Extract the [x, y] coordinate from the center of the cell holding the provided text.  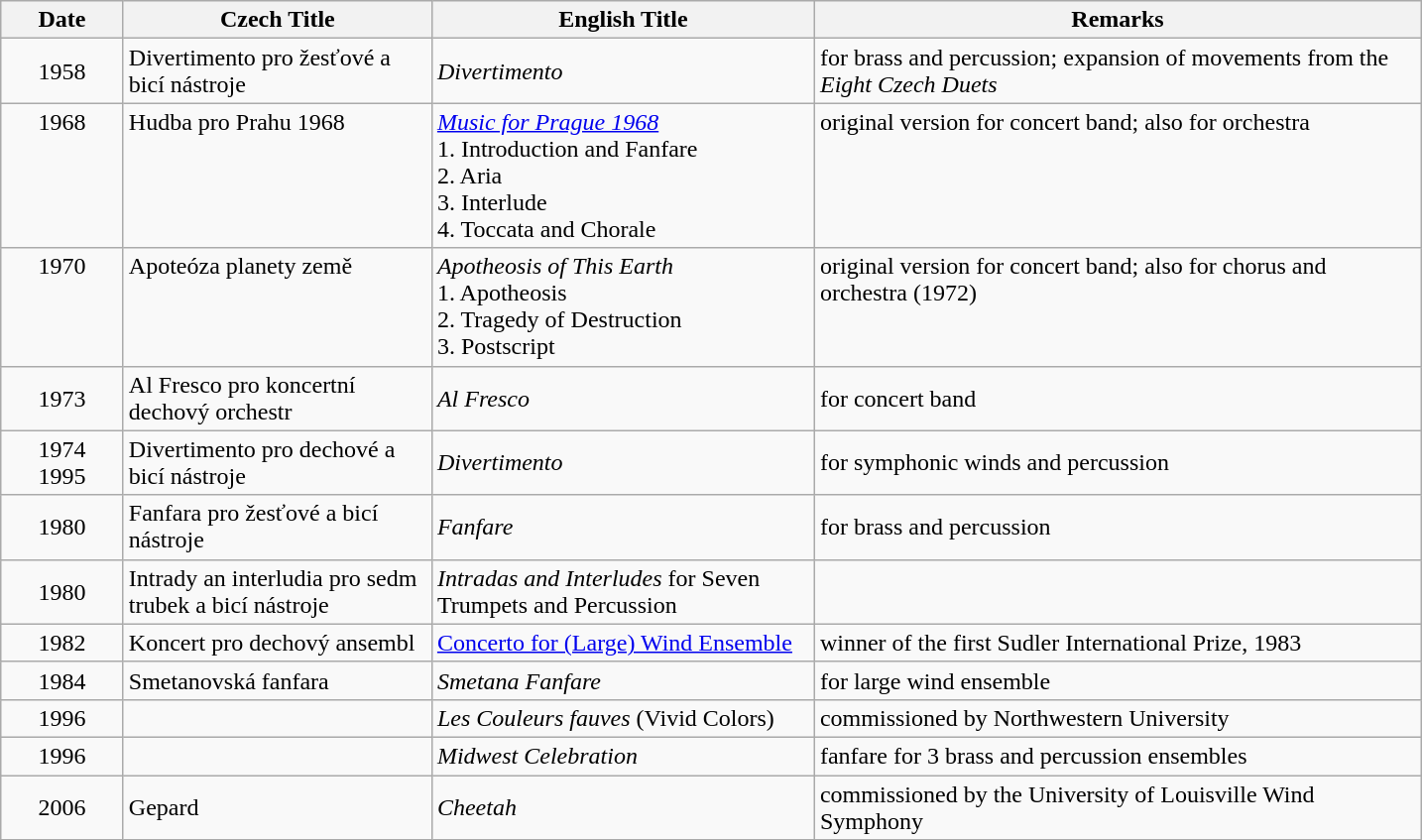
Divertimento pro dechové a bicí nástroje [278, 462]
Al Fresco pro koncertní dechový orchestr [278, 399]
original version for concert band; also for chorus and orchestra (1972) [1117, 307]
Concerto for (Large) Wind Ensemble [623, 643]
commissioned by the University of Louisville Wind Symphony [1117, 807]
1973 [62, 399]
fanfare for 3 brass and percussion ensembles [1117, 756]
Remarks [1117, 20]
Intrady an interludia pro sedm trubek a bicí nástroje [278, 591]
Koncert pro dechový ansembl [278, 643]
1974 1995 [62, 462]
for large wind ensemble [1117, 680]
Midwest Celebration [623, 756]
Hudba pro Prahu 1968 [278, 176]
1958 [62, 71]
English Title [623, 20]
for concert band [1117, 399]
Divertimento pro žesťové a bicí nástroje [278, 71]
Fanfare [623, 528]
Fanfara pro žesťové a bicí nástroje [278, 528]
for symphonic winds and percussion [1117, 462]
Al Fresco [623, 399]
winner of the first Sudler International Prize, 1983 [1117, 643]
Smetanovská fanfara [278, 680]
1970 [62, 307]
Apotheosis of This Earth 1. Apotheosis 2. Tragedy of Destruction 3. Postscript [623, 307]
for brass and percussion [1117, 528]
commissioned by Northwestern University [1117, 718]
1968 [62, 176]
Czech Title [278, 20]
2006 [62, 807]
Les Couleurs fauves (Vivid Colors) [623, 718]
Date [62, 20]
Gepard [278, 807]
Music for Prague 1968 1. Introduction and Fanfare 2. Aria 3. Interlude 4. Toccata and Chorale [623, 176]
Cheetah [623, 807]
Apoteóza planety země [278, 307]
Smetana Fanfare [623, 680]
1984 [62, 680]
Intradas and Interludes for Seven Trumpets and Percussion [623, 591]
original version for concert band; also for orchestra [1117, 176]
1982 [62, 643]
for brass and percussion; expansion of movements from the Eight Czech Duets [1117, 71]
